Capture the cell that displays the provided text and extract its [x, y] central coordinate. 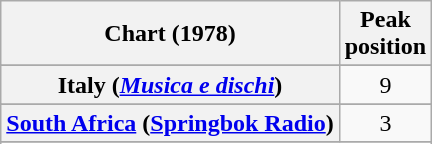
Peakposition [385, 34]
Chart (1978) [170, 34]
3 [385, 123]
Italy (Musica e dischi) [170, 85]
9 [385, 85]
South Africa (Springbok Radio) [170, 123]
